Return (x, y) of the center of cell containing provided text 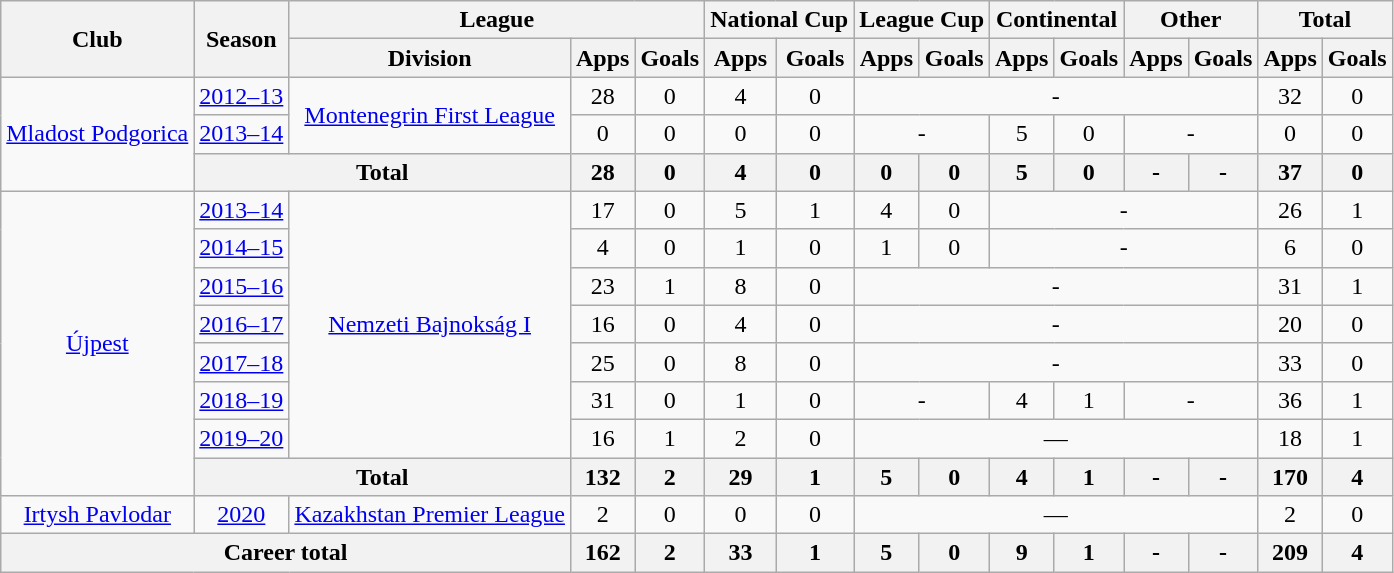
Mladost Podgorica (98, 134)
170 (1290, 477)
Career total (286, 553)
League Cup (922, 20)
League (497, 20)
Season (242, 39)
162 (602, 553)
25 (602, 362)
Nemzeti Bajnokság I (430, 324)
32 (1290, 96)
National Cup (780, 20)
2015–16 (242, 286)
2016–17 (242, 324)
6 (1290, 248)
Irtysh Pavlodar (98, 515)
37 (1290, 172)
18 (1290, 438)
2020 (242, 515)
Kazakhstan Premier League (430, 515)
132 (602, 477)
29 (741, 477)
2012–13 (242, 96)
209 (1290, 553)
2014–15 (242, 248)
2018–19 (242, 400)
17 (602, 210)
2017–18 (242, 362)
2019–20 (242, 438)
23 (602, 286)
Continental (1057, 20)
20 (1290, 324)
Újpest (98, 343)
26 (1290, 210)
Division (430, 58)
Other (1191, 20)
Club (98, 39)
9 (1022, 553)
36 (1290, 400)
Montenegrin First League (430, 115)
